Provide the (X, Y) coordinate of the cell's center where the given text is located.  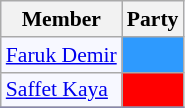
Member (62, 19)
Party (153, 19)
Saffet Kaya (62, 90)
Faruk Demir (62, 55)
